Capture the cell that displays the provided text and extract its (X, Y) central coordinate. 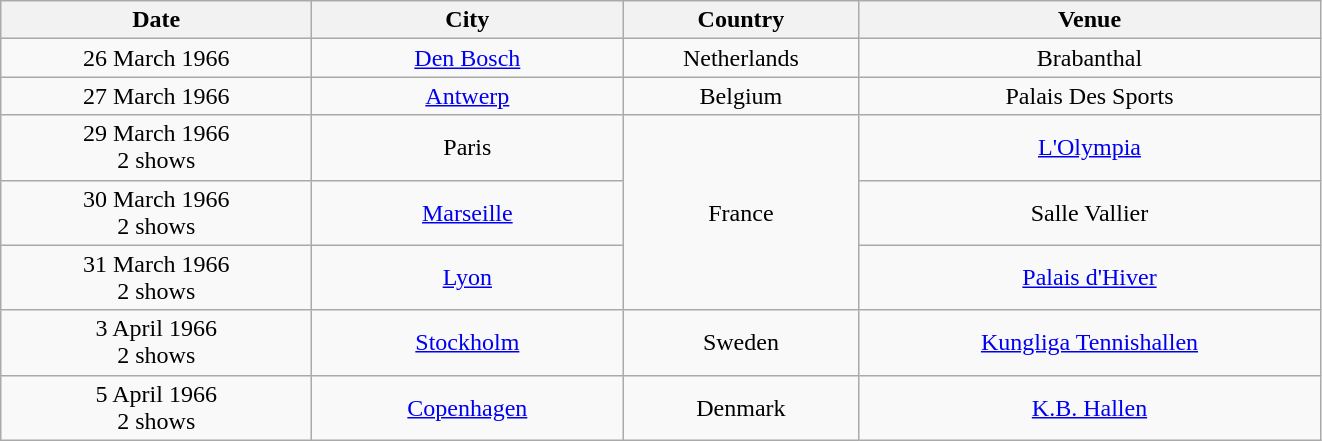
Paris (468, 148)
Belgium (741, 96)
31 March 19662 shows (156, 278)
Copenhagen (468, 408)
27 March 1966 (156, 96)
Stockholm (468, 342)
5 April 19662 shows (156, 408)
Marseille (468, 212)
Venue (1090, 20)
26 March 1966 (156, 58)
Brabanthal (1090, 58)
Antwerp (468, 96)
Date (156, 20)
L'Olympia (1090, 148)
Denmark (741, 408)
Salle Vallier (1090, 212)
City (468, 20)
Sweden (741, 342)
France (741, 212)
30 March 19662 shows (156, 212)
29 March 19662 shows (156, 148)
Palais d'Hiver (1090, 278)
Kungliga Tennishallen (1090, 342)
Netherlands (741, 58)
Palais Des Sports (1090, 96)
Den Bosch (468, 58)
Lyon (468, 278)
Country (741, 20)
K.B. Hallen (1090, 408)
3 April 19662 shows (156, 342)
